Provide the (x, y) coordinate of the cell's center where the given text is located.  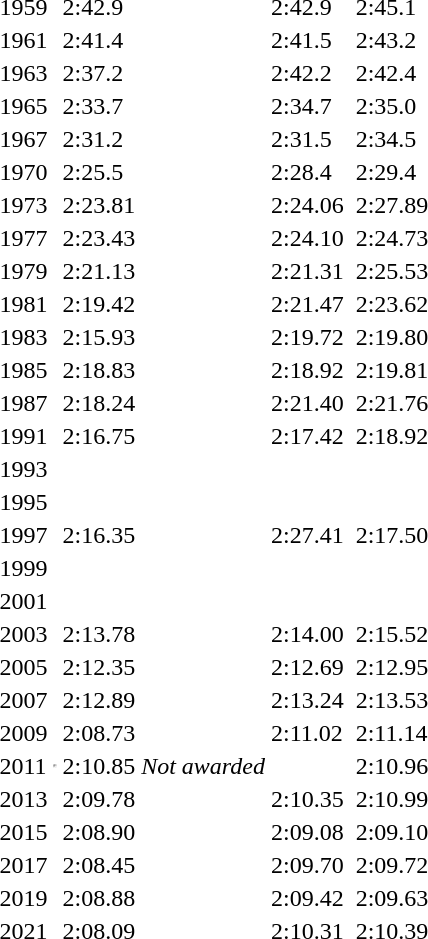
2:09.70 (307, 865)
2:33.7 (99, 106)
2:09.78 (99, 799)
2:42.2 (307, 73)
2:18.92 (307, 370)
2:11.02 (307, 733)
2:31.5 (307, 139)
2:08.88 (99, 898)
2:21.31 (307, 271)
2:17.42 (307, 436)
2:13.24 (307, 700)
2:12.69 (307, 667)
2:31.2 (99, 139)
2:21.13 (99, 271)
2:12.89 (99, 700)
2:09.42 (307, 898)
2:25.5 (99, 172)
2:08.45 (99, 865)
2:21.40 (307, 403)
2:23.43 (99, 238)
2:19.72 (307, 337)
2:37.2 (99, 73)
2:09.08 (307, 832)
2:41.4 (99, 40)
2:23.81 (99, 205)
2:28.4 (307, 172)
2:21.47 (307, 304)
2:12.35 (99, 667)
2:24.10 (307, 238)
2:18.24 (99, 403)
2:15.93 (99, 337)
2:18.83 (99, 370)
2:34.7 (307, 106)
2:08.90 (99, 832)
2:08.73 (99, 733)
2:27.41 (307, 535)
2:16.75 (99, 436)
2:19.42 (99, 304)
2:24.06 (307, 205)
Not awarded (204, 766)
2:13.78 (99, 634)
2:16.35 (99, 535)
2:10.35 (307, 799)
2:10.85 (99, 766)
2:41.5 (307, 40)
2:14.00 (307, 634)
